For the text-containing cell, return its midpoint in [x, y] coordinate format. 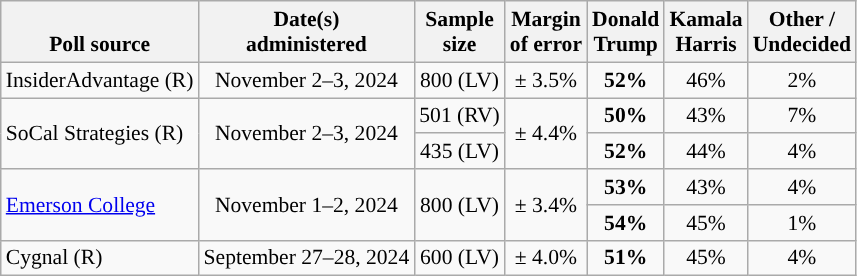
600 (LV) [460, 258]
46% [706, 80]
± 4.0% [546, 258]
± 4.4% [546, 134]
± 3.4% [546, 204]
50% [626, 116]
Emerson College [100, 204]
435 (LV) [460, 152]
54% [626, 223]
1% [802, 223]
Marginof error [546, 32]
KamalaHarris [706, 32]
SoCal Strategies (R) [100, 134]
InsiderAdvantage (R) [100, 80]
53% [626, 187]
Date(s)administered [306, 32]
7% [802, 116]
Cygnal (R) [100, 258]
44% [706, 152]
501 (RV) [460, 116]
2% [802, 80]
51% [626, 258]
DonaldTrump [626, 32]
Poll source [100, 32]
Samplesize [460, 32]
November 1–2, 2024 [306, 204]
Other /Undecided [802, 32]
September 27–28, 2024 [306, 258]
± 3.5% [546, 80]
